Search for the cell housing the specified text and yield its [x, y] center coordinate. 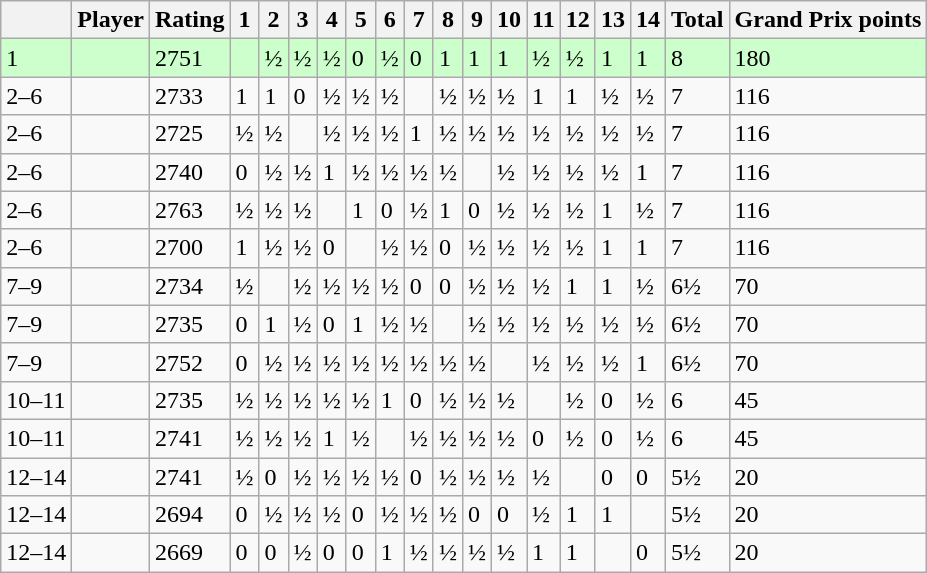
14 [648, 20]
2734 [190, 286]
Grand Prix points [828, 20]
9 [476, 20]
2752 [190, 362]
3 [302, 20]
2694 [190, 515]
2725 [190, 134]
2 [274, 20]
2669 [190, 553]
10 [508, 20]
2740 [190, 172]
Total [697, 20]
4 [332, 20]
5 [360, 20]
180 [828, 58]
2763 [190, 210]
13 [612, 20]
Player [111, 20]
11 [544, 20]
12 [578, 20]
Rating [190, 20]
2751 [190, 58]
2733 [190, 96]
2700 [190, 248]
